Provide the [x, y] coordinate of the cell's center where the given text is located.  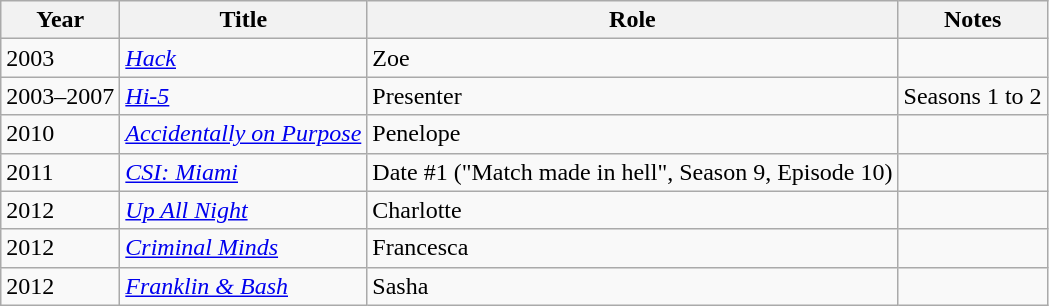
Notes [972, 20]
Accidentally on Purpose [244, 134]
Title [244, 20]
Criminal Minds [244, 248]
2010 [60, 134]
CSI: Miami [244, 172]
Charlotte [632, 210]
Date #1 ("Match made in hell", Season 9, Episode 10) [632, 172]
2003 [60, 58]
Hack [244, 58]
Up All Night [244, 210]
Sasha [632, 286]
Role [632, 20]
Zoe [632, 58]
Francesca [632, 248]
2011 [60, 172]
Seasons 1 to 2 [972, 96]
2003–2007 [60, 96]
Franklin & Bash [244, 286]
Presenter [632, 96]
Penelope [632, 134]
Year [60, 20]
Hi-5 [244, 96]
